Scan for the cell matching the given text and deliver its [x, y] coordinate at center. 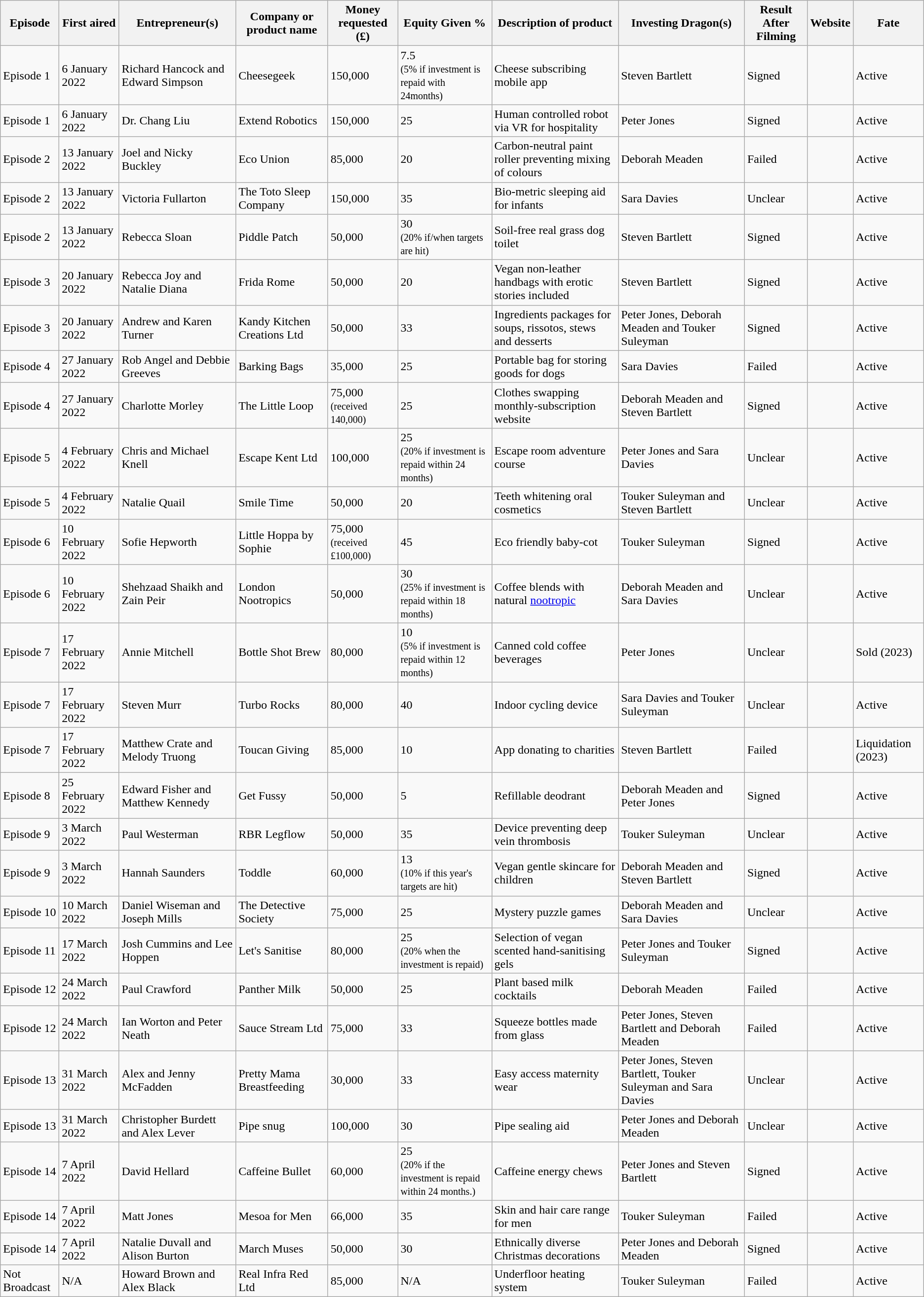
Ethnically diverse Christmas decorations [555, 1249]
Sara Davies and Touker Suleyman [682, 705]
17 March 2022 [89, 951]
Peter Jones and Touker Suleyman [682, 951]
Bio-metric sleeping aid for infants [555, 198]
Toddle [282, 873]
March Muses [282, 1249]
Frida Rome [282, 282]
30 (20% if/when targets are hit) [445, 237]
30 (25% if investment is repaid within 18 months) [445, 594]
30,000 [363, 1080]
Rebecca Joy and Natalie Diana [178, 282]
Description of product [555, 23]
25 (20% if the investment is repaid within 24 months.) [445, 1171]
Hannah Saunders [178, 873]
45 [445, 542]
Joel and Nicky Buckley [178, 159]
Carbon-neutral paint roller preventing mixing of colours [555, 159]
10 (5% if investment is repaid within 12 months) [445, 652]
Easy access maternity wear [555, 1080]
Escape room adventure course [555, 457]
App donating to charities [555, 750]
Vegan non-leather handbags with erotic stories included [555, 282]
Chris and Michael Knell [178, 457]
Andrew and Karen Turner [178, 328]
Little Hoppa by Sophie [282, 542]
Device preventing deep vein thrombosis [555, 834]
Touker Suleyman and Steven Bartlett [682, 502]
Pretty Mama Breastfeeding [282, 1080]
75,000 (received £100,000) [363, 542]
Piddle Patch [282, 237]
Soil-free real grass dog toilet [555, 237]
Eco Union [282, 159]
Episode 11 [30, 951]
Peter Jones and Sara Davies [682, 457]
Escape Kent Ltd [282, 457]
Peter Jones, Steven Bartlett and Deborah Meaden [682, 1028]
Not Broadcast [30, 1281]
Natalie Quail [178, 502]
Selection of vegan scented hand-sanitising gels [555, 951]
Teeth whitening oral cosmetics [555, 502]
Josh Cummins and Lee Hoppen [178, 951]
London Nootropics [282, 594]
RBR Legflow [282, 834]
Sauce Stream Ltd [282, 1028]
Paul Westerman [178, 834]
25 (20% when the investment is repaid) [445, 951]
The Little Loop [282, 405]
Peter Jones and Steven Bartlett [682, 1171]
Pipe snug [282, 1125]
Fate [888, 23]
Rebecca Sloan [178, 237]
Eco friendly baby-cot [555, 542]
Coffee blends with natural nootropic [555, 594]
Kandy Kitchen Creations Ltd [282, 328]
Episode 8 [30, 796]
Liquidation (2023) [888, 750]
Richard Hancock and Edward Simpson [178, 75]
Skin and hair care range for men [555, 1216]
10 [445, 750]
Smile Time [282, 502]
First aired [89, 23]
Mystery puzzle games [555, 912]
Shehzaad Shaikh and Zain Peir [178, 594]
Ian Worton and Peter Neath [178, 1028]
Result After Filming [776, 23]
The Detective Society [282, 912]
Refillable deodrant [555, 796]
Edward Fisher and Matthew Kennedy [178, 796]
Deborah Meaden and Peter Jones [682, 796]
75,000 (received 140,000) [363, 405]
25 (20% if investment is repaid within 24 months) [445, 457]
Portable bag for storing goods for dogs [555, 366]
Paul Crawford [178, 989]
Peter Jones, Deborah Meaden and Touker Suleyman [682, 328]
Matt Jones [178, 1216]
5 [445, 796]
Equity Given % [445, 23]
Dr. Chang Liu [178, 120]
Money requested (£) [363, 23]
Real Infra Red Ltd [282, 1281]
Mesoa for Men [282, 1216]
Matthew Crate and Melody Truong [178, 750]
66,000 [363, 1216]
Sold (2023) [888, 652]
Victoria Fullarton [178, 198]
Peter Jones, Steven Bartlett, Touker Suleyman and Sara Davies [682, 1080]
Vegan gentle skincare for children [555, 873]
Rob Angel and Debbie Greeves [178, 366]
Christopher Burdett and Alex Lever [178, 1125]
Website [830, 23]
Pipe sealing aid [555, 1125]
Indoor cycling device [555, 705]
25 February 2022 [89, 796]
Canned cold coffee beverages [555, 652]
David Hellard [178, 1171]
Ingredients packages for soups, rissotos, stews and desserts [555, 328]
Steven Murr [178, 705]
Howard Brown and Alex Black [178, 1281]
The Toto Sleep Company [282, 198]
13 (10% if this year's targets are hit) [445, 873]
Squeeze bottles made from glass [555, 1028]
Panther Milk [282, 989]
Natalie Duvall and Alison Burton [178, 1249]
Sofie Hepworth [178, 542]
Get Fussy [282, 796]
Turbo Rocks [282, 705]
Clothes swapping monthly-subscription website [555, 405]
Episode [30, 23]
Charlotte Morley [178, 405]
Underfloor heating system [555, 1281]
Entrepreneur(s) [178, 23]
10 March 2022 [89, 912]
Alex and Jenny McFadden [178, 1080]
Cheese subscribing mobile app [555, 75]
Investing Dragon(s) [682, 23]
Company or product name [282, 23]
7.5 (5% if investment is repaid with 24months) [445, 75]
Toucan Giving [282, 750]
35,000 [363, 366]
Bottle Shot Brew [282, 652]
Human controlled robot via VR for hospitality [555, 120]
Episode 10 [30, 912]
Extend Robotics [282, 120]
Annie Mitchell [178, 652]
Caffeine energy chews [555, 1171]
Cheesegeek [282, 75]
Barking Bags [282, 366]
Plant based milk cocktails [555, 989]
Let's Sanitise [282, 951]
Caffeine Bullet [282, 1171]
Daniel Wiseman and Joseph Mills [178, 912]
40 [445, 705]
